Identify which cell holds the provided text, then report its [x, y] central coordinate. 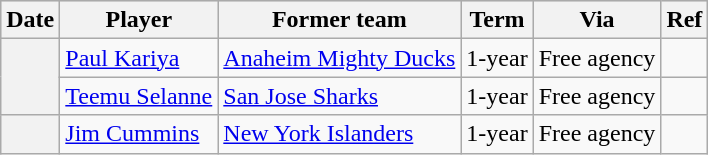
Ref [684, 20]
Anaheim Mighty Ducks [340, 58]
Term [497, 20]
Jim Cummins [139, 134]
Paul Kariya [139, 58]
Date [30, 20]
New York Islanders [340, 134]
San Jose Sharks [340, 96]
Via [597, 20]
Former team [340, 20]
Player [139, 20]
Teemu Selanne [139, 96]
